Pinpoint the cell where the given text exists, returning its [X, Y] midpoint coordinate. 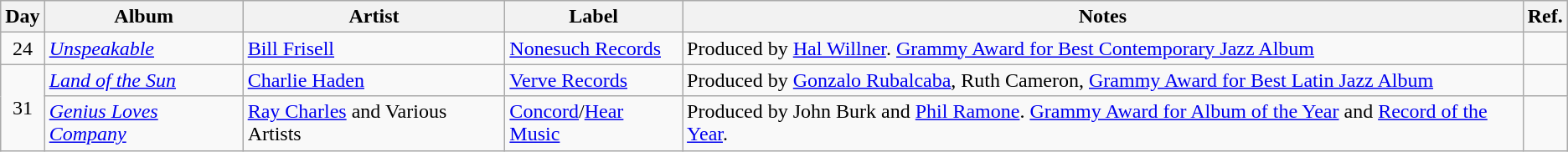
Charlie Haden [374, 80]
Genius Loves Company [144, 124]
Ref. [1545, 17]
Notes [1103, 17]
Produced by Gonzalo Rubalcaba, Ruth Cameron, Grammy Award for Best Latin Jazz Album [1103, 80]
Produced by John Burk and Phil Ramone. Grammy Award for Album of the Year and Record of the Year. [1103, 124]
Label [594, 17]
Day [23, 17]
Concord/Hear Music [594, 124]
Ray Charles and Various Artists [374, 124]
Land of the Sun [144, 80]
Unspeakable [144, 48]
Nonesuch Records [594, 48]
24 [23, 48]
31 [23, 107]
Bill Frisell [374, 48]
Artist [374, 17]
Produced by Hal Willner. Grammy Award for Best Contemporary Jazz Album [1103, 48]
Album [144, 17]
Verve Records [594, 80]
